Return the [X, Y] coordinate for the center point of the cell that contains the specified text.  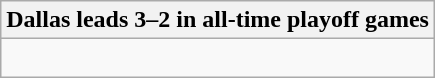
Dallas leads 3–2 in all-time playoff games [218, 20]
